Search for the cell housing the specified text and yield its [x, y] center coordinate. 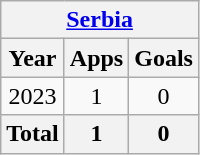
Year [33, 58]
Apps [96, 58]
Total [33, 134]
Serbia [100, 20]
2023 [33, 96]
Goals [164, 58]
